Provide the [x, y] coordinate of the cell's center where the given text is located.  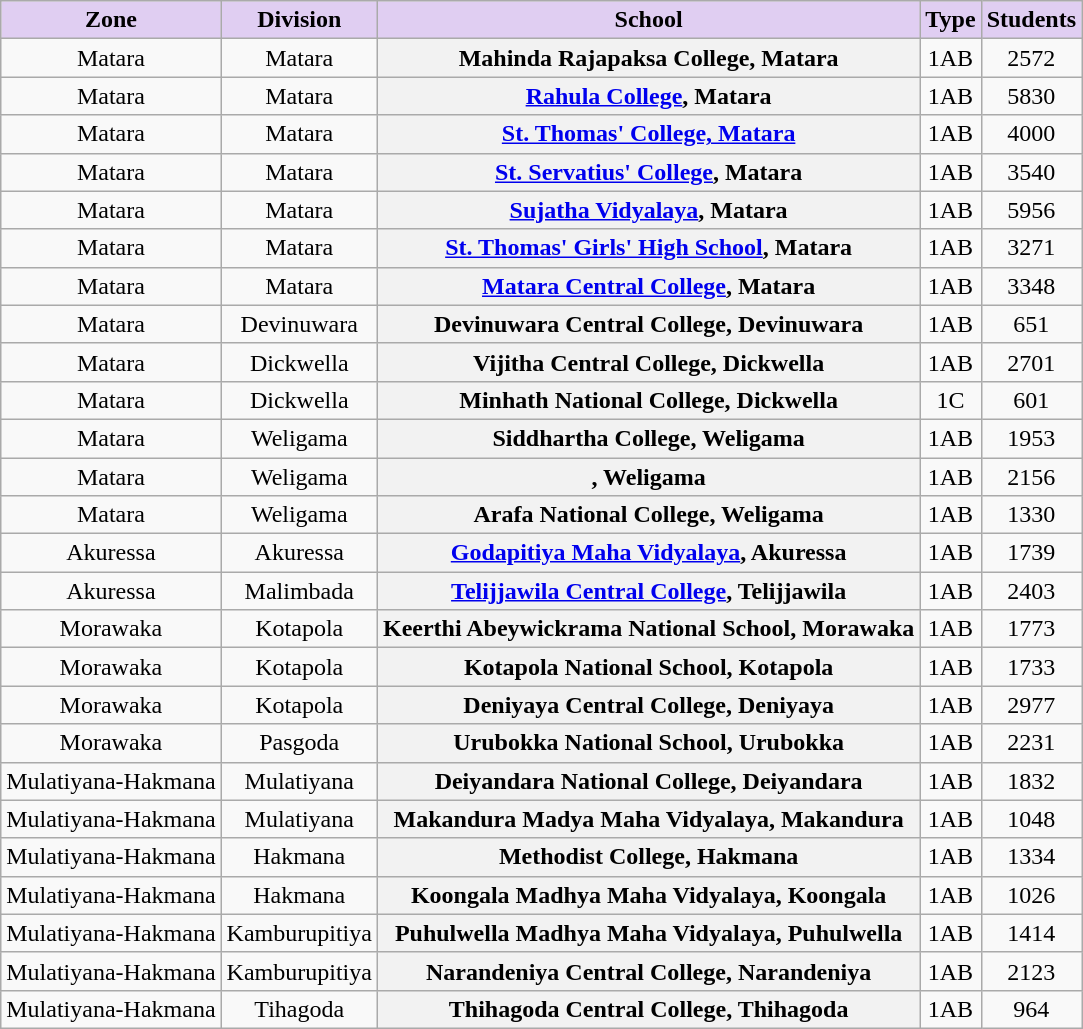
1334 [1031, 857]
5956 [1031, 210]
Rahula College, Matara [648, 96]
, Weligama [648, 477]
2572 [1031, 58]
Sujatha Vidyalaya, Matara [648, 210]
Methodist College, Hakmana [648, 857]
Urubokka National School, Urubokka [648, 743]
Students [1031, 20]
2701 [1031, 362]
5830 [1031, 96]
Devinuwara Central College, Devinuwara [648, 324]
St. Servatius' College, Matara [648, 172]
Deiyandara National College, Deiyandara [648, 781]
1733 [1031, 667]
1048 [1031, 819]
Makandura Madya Maha Vidyalaya, Makandura [648, 819]
601 [1031, 400]
Minhath National College, Dickwella [648, 400]
2156 [1031, 477]
2977 [1031, 705]
Pasgoda [299, 743]
Puhulwella Madhya Maha Vidyalaya, Puhulwella [648, 933]
2403 [1031, 591]
Division [299, 20]
St. Thomas' Girls' High School, Matara [648, 248]
1330 [1031, 515]
Telijjawila Central College, Telijjawila [648, 591]
Type [950, 20]
Arafa National College, Weligama [648, 515]
Tihagoda [299, 1009]
651 [1031, 324]
Godapitiya Maha Vidyalaya, Akuressa [648, 553]
Malimbada [299, 591]
1026 [1031, 895]
964 [1031, 1009]
Koongala Madhya Maha Vidyalaya, Koongala [648, 895]
Matara Central College, Matara [648, 286]
1739 [1031, 553]
Devinuwara [299, 324]
1414 [1031, 933]
St. Thomas' College, Matara [648, 134]
Thihagoda Central College, Thihagoda [648, 1009]
1953 [1031, 438]
1C [950, 400]
3271 [1031, 248]
2123 [1031, 971]
Mahinda Rajapaksa College, Matara [648, 58]
Siddhartha College, Weligama [648, 438]
Keerthi Abeywickrama National School, Morawaka [648, 629]
3540 [1031, 172]
School [648, 20]
1773 [1031, 629]
3348 [1031, 286]
Deniyaya Central College, Deniyaya [648, 705]
Narandeniya Central College, Narandeniya [648, 971]
2231 [1031, 743]
4000 [1031, 134]
Zone [111, 20]
1832 [1031, 781]
Kotapola National School, Kotapola [648, 667]
Vijitha Central College, Dickwella [648, 362]
